Output the [x, y] coordinate of the center of the cell containing the given text.  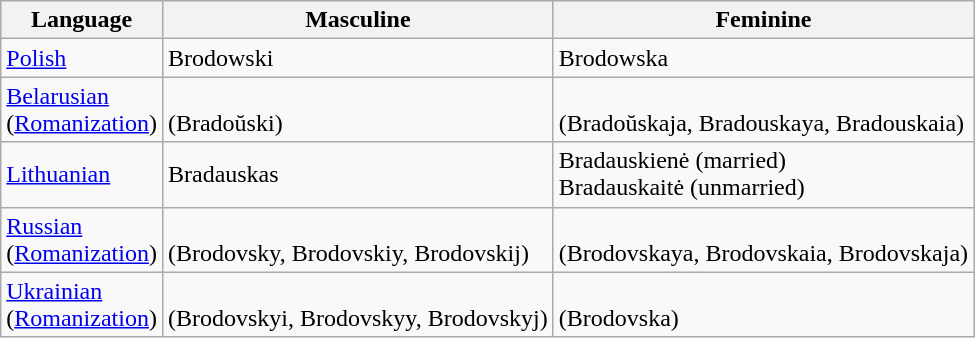
Brodowska [763, 58]
Belarusian (Romanization) [82, 110]
(Bradoŭskaja, Bradouskaya, Bradouskaia) [763, 110]
(Brodovska) [763, 304]
Brodowski [358, 58]
Language [82, 20]
Masculine [358, 20]
Ukrainian (Romanization) [82, 304]
(Brodovskaya, Brodovskaia, Brodovskaja) [763, 240]
(Brodovsky, Brodovskiy, Brodovskij) [358, 240]
Polish [82, 58]
Bradauskas [358, 174]
Feminine [763, 20]
(Bradoŭski) [358, 110]
(Brodovskyi, Brodovskyy, Brodovskyj) [358, 304]
Bradauskienė (married) Bradauskaitė (unmarried) [763, 174]
Lithuanian [82, 174]
Russian (Romanization) [82, 240]
